Output the [x, y] coordinate of the center of the cell containing the given text.  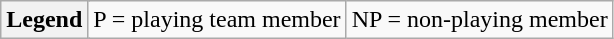
NP = non-playing member [480, 20]
Legend [44, 20]
P = playing team member [217, 20]
